Detect which cell encompasses the target text, then output its [x, y] center coordinate. 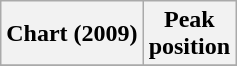
Peakposition [189, 34]
Chart (2009) [72, 34]
